Output the [X, Y] coordinate of the center of the cell containing the given text.  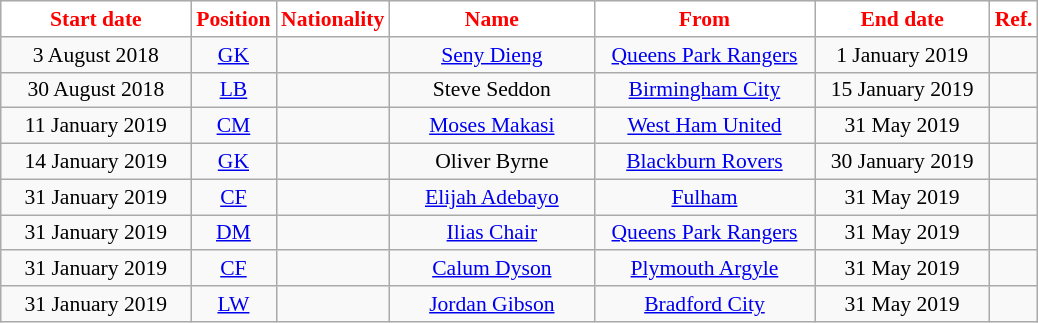
Start date [96, 19]
30 January 2019 [902, 162]
1 January 2019 [902, 55]
Ilias Chair [492, 233]
DM [234, 233]
15 January 2019 [902, 90]
3 August 2018 [96, 55]
30 August 2018 [96, 90]
11 January 2019 [96, 126]
From [704, 19]
End date [902, 19]
Fulham [704, 197]
Position [234, 19]
LW [234, 304]
Oliver Byrne [492, 162]
Nationality [332, 19]
Steve Seddon [492, 90]
Plymouth Argyle [704, 269]
West Ham United [704, 126]
Ref. [1014, 19]
14 January 2019 [96, 162]
Name [492, 19]
Birmingham City [704, 90]
LB [234, 90]
Moses Makasi [492, 126]
Elijah Adebayo [492, 197]
Jordan Gibson [492, 304]
CM [234, 126]
Bradford City [704, 304]
Blackburn Rovers [704, 162]
Calum Dyson [492, 269]
Seny Dieng [492, 55]
